Capture the cell that displays the provided text and extract its (X, Y) central coordinate. 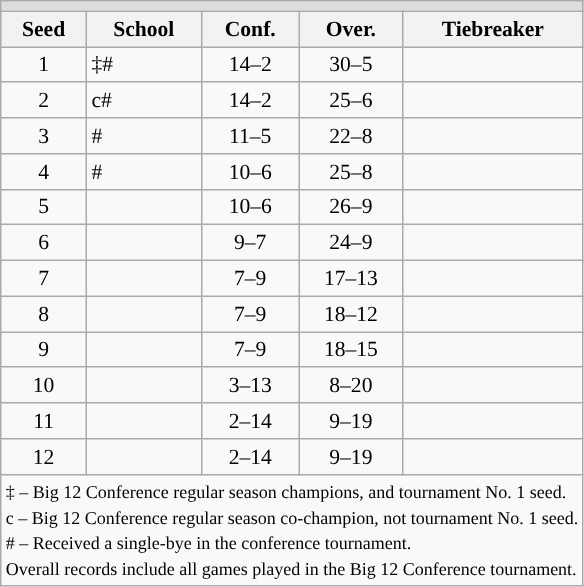
4 (44, 172)
Seed (44, 29)
1 (44, 65)
11 (44, 421)
24–9 (350, 243)
30–5 (350, 65)
18–12 (350, 314)
10 (44, 386)
25–6 (350, 101)
Tiebreaker (492, 29)
12 (44, 457)
6 (44, 243)
School (144, 29)
9–7 (250, 243)
c# (144, 101)
Over. (350, 29)
8 (44, 314)
3–13 (250, 386)
26–9 (350, 207)
9 (44, 350)
‡# (144, 65)
22–8 (350, 136)
5 (44, 207)
8–20 (350, 386)
18–15 (350, 350)
3 (44, 136)
17–13 (350, 279)
2 (44, 101)
Conf. (250, 29)
11–5 (250, 136)
25–8 (350, 172)
7 (44, 279)
